From the cell containing the given text, extract its center point as [X, Y] coordinate. 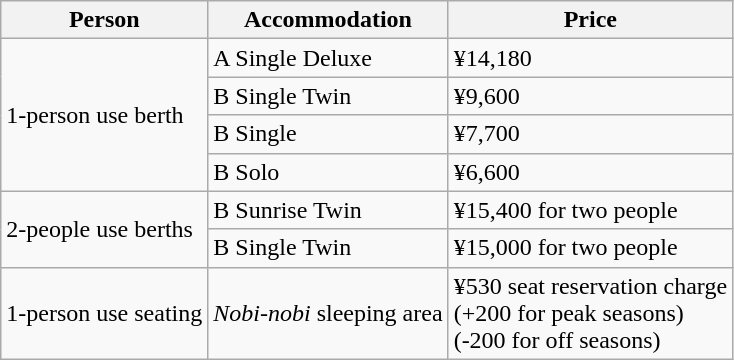
¥14,180 [590, 58]
1-person use berth [104, 115]
1-person use seating [104, 313]
¥7,700 [590, 134]
Accommodation [328, 20]
¥530 seat reservation charge(+200 for peak seasons)(-200 for off seasons) [590, 313]
B Solo [328, 172]
Nobi-nobi sleeping area [328, 313]
Price [590, 20]
2-people use berths [104, 229]
¥15,000 for two people [590, 248]
A Single Deluxe [328, 58]
B Sunrise Twin [328, 210]
Person [104, 20]
¥6,600 [590, 172]
¥9,600 [590, 96]
¥15,400 for two people [590, 210]
B Single [328, 134]
